Return (x, y) of the center of cell containing provided text 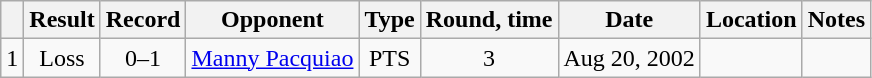
Date (629, 20)
Location (751, 20)
PTS (390, 58)
1 (12, 58)
Manny Pacquiao (272, 58)
0–1 (143, 58)
Type (390, 20)
Loss (62, 58)
Opponent (272, 20)
Record (143, 20)
Notes (836, 20)
Aug 20, 2002 (629, 58)
3 (489, 58)
Round, time (489, 20)
Result (62, 20)
